Output the (x, y) coordinate of the center of the cell containing the given text.  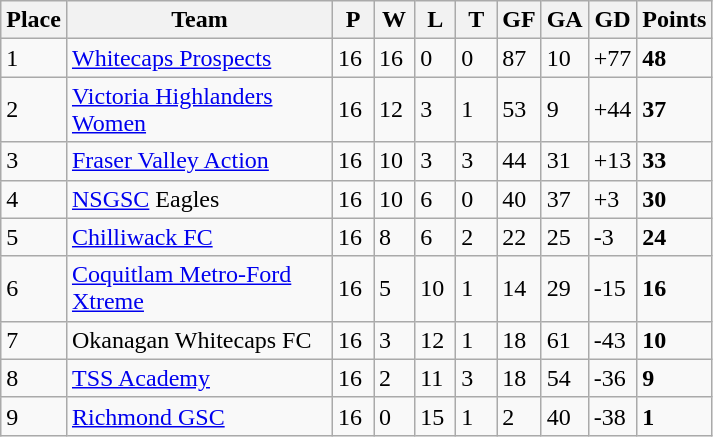
Coquitlam Metro-Ford Xtreme (199, 288)
Team (199, 20)
-36 (612, 378)
GA (564, 20)
T (476, 20)
L (436, 20)
30 (674, 199)
33 (674, 161)
31 (564, 161)
29 (564, 288)
Place (34, 20)
61 (564, 340)
54 (564, 378)
-3 (612, 237)
11 (436, 378)
P (354, 20)
GF (519, 20)
7 (34, 340)
48 (674, 58)
Points (674, 20)
GD (612, 20)
87 (519, 58)
4 (34, 199)
24 (674, 237)
Whitecaps Prospects (199, 58)
Okanagan Whitecaps FC (199, 340)
22 (519, 237)
+13 (612, 161)
W (394, 20)
Victoria Highlanders Women (199, 110)
25 (564, 237)
15 (436, 416)
TSS Academy (199, 378)
+77 (612, 58)
14 (519, 288)
Chilliwack FC (199, 237)
+3 (612, 199)
+44 (612, 110)
44 (519, 161)
53 (519, 110)
Fraser Valley Action (199, 161)
NSGSC Eagles (199, 199)
-38 (612, 416)
Richmond GSC (199, 416)
-43 (612, 340)
-15 (612, 288)
